Return [x, y] of the center of cell containing provided text 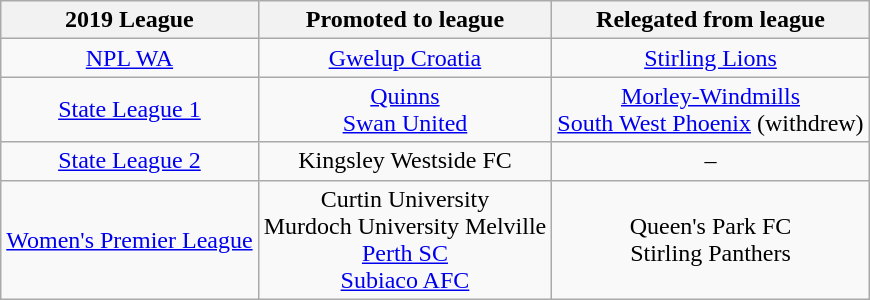
QuinnsSwan United [405, 110]
Kingsley Westside FC [405, 161]
Gwelup Croatia [405, 58]
Morley-WindmillsSouth West Phoenix (withdrew) [710, 110]
– [710, 161]
State League 1 [130, 110]
Queen's Park FCStirling Panthers [710, 240]
NPL WA [130, 58]
Women's Premier League [130, 240]
Stirling Lions [710, 58]
State League 2 [130, 161]
Curtin UniversityMurdoch University MelvillePerth SCSubiaco AFC [405, 240]
2019 League [130, 20]
Promoted to league [405, 20]
Relegated from league [710, 20]
